Find where the given text appears and provide that cell's center as (x, y) coordinate. 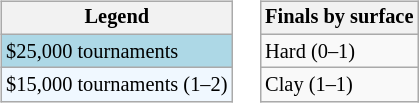
$15,000 tournaments (1–2) (116, 85)
Clay (1–1) (339, 85)
Legend (116, 18)
Finals by surface (339, 18)
$25,000 tournaments (116, 51)
Hard (0–1) (339, 51)
